Search for the cell housing the specified text and yield its [x, y] center coordinate. 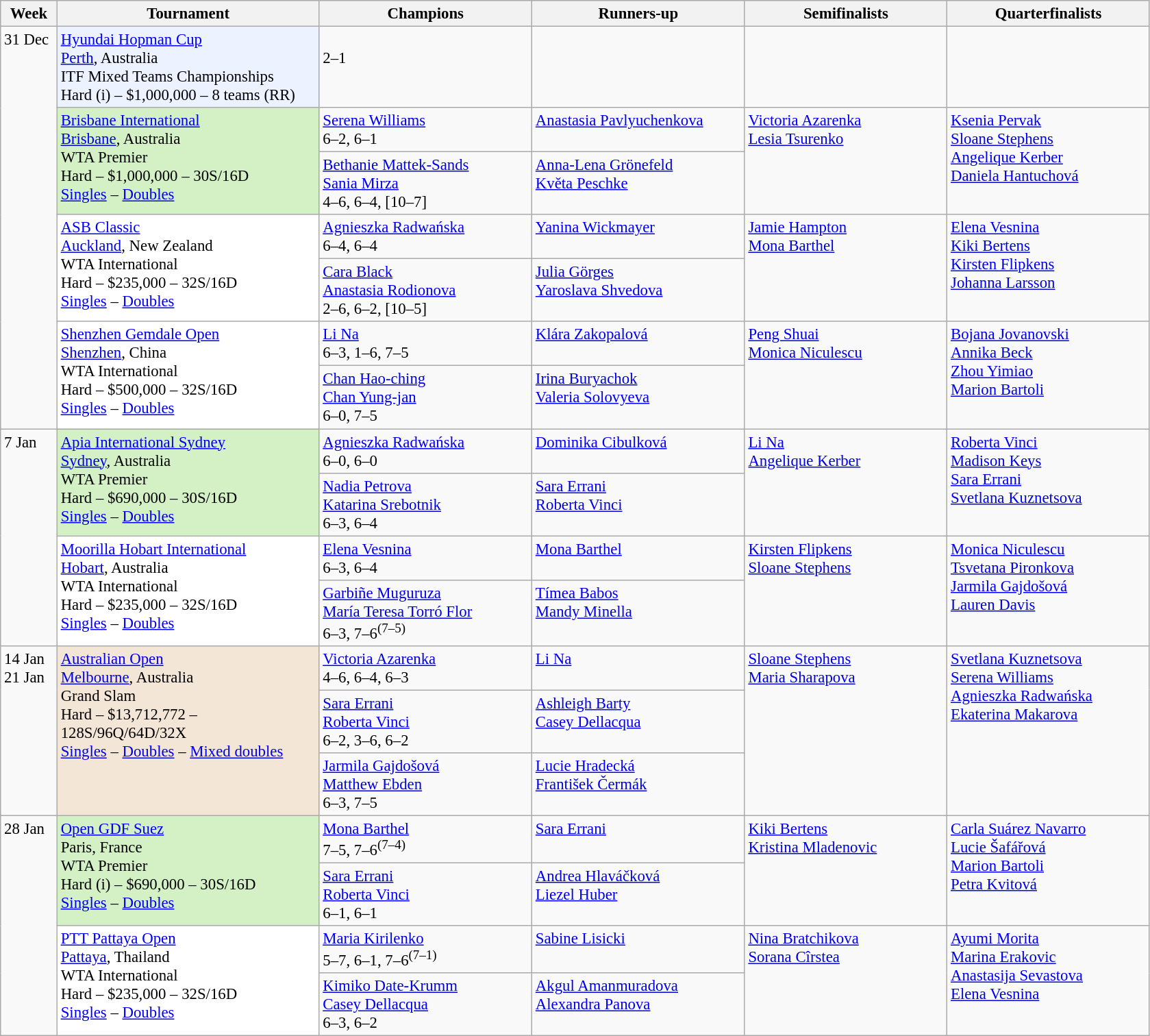
Mona Barthel [638, 558]
Klára Zakopalová [638, 344]
Monica Niculescu Tsvetana Pironkova Jarmila Gajdošová Lauren Davis [1049, 591]
Open GDF SuezParis, FranceWTA PremierHard (i) – $690,000 – 30S/16DSingles – Doubles [188, 870]
Kimiko Date-Krumm Casey Dellacqua 6–3, 6–2 [426, 1004]
Andrea Hlaváčková Liezel Huber [638, 895]
14 Jan 21 Jan [29, 731]
Li Na Angelique Kerber [846, 482]
Victoria Azarenka 4–6, 6–4, 6–3 [426, 669]
Li Na6–3, 1–6, 7–5 [426, 344]
2–1 [426, 67]
Cara Black Anastasia Rodionova2–6, 6–2, [10–5] [426, 291]
Nina Bratchikova Sorana Cîrstea [846, 981]
28 Jan [29, 926]
Apia International SydneySydney, AustraliaWTA PremierHard – $690,000 – 30S/16D Singles – Doubles [188, 482]
Li Na [638, 669]
Week [29, 14]
Quarterfinalists [1049, 14]
Champions [426, 14]
Garbiñe Muguruza María Teresa Torró Flor6–3, 7–6(7–5) [426, 613]
Sara Errani Roberta Vinci 6–1, 6–1 [426, 895]
Svetlana Kuznetsova Serena Williams Agnieszka Radwańska Ekaterina Makarova [1049, 731]
Brisbane InternationalBrisbane, AustraliaWTA PremierHard – $1,000,000 – 30S/16D Singles – Doubles [188, 161]
Tournament [188, 14]
Dominika Cibulková [638, 451]
Runners-up [638, 14]
Lucie Hradecká František Čermák [638, 785]
Hyundai Hopman CupPerth, AustraliaITF Mixed Teams ChampionshipsHard (i) – $1,000,000 – 8 teams (RR) [188, 67]
Agnieszka Radwańska 6–0, 6–0 [426, 451]
Tímea Babos Mandy Minella [638, 613]
Semifinalists [846, 14]
Kirsten Flipkens Sloane Stephens [846, 591]
Sara Errani Roberta Vinci 6–2, 3–6, 6–2 [426, 721]
Victoria Azarenka Lesia Tsurenko [846, 161]
Mona Barthel 7–5, 7–6(7–4) [426, 839]
Sara Errani Roberta Vinci [638, 504]
Kiki Bertens Kristina Mladenovic [846, 870]
31 Dec [29, 227]
Nadia Petrova Katarina Srebotnik6–3, 6–4 [426, 504]
Peng Shuai Monica Niculescu [846, 375]
Bojana Jovanovski Annika Beck Zhou Yimiao Marion Bartoli [1049, 375]
Anna-Lena Grönefeld Květa Peschke [638, 184]
Ayumi Morita Marina Erakovic Anastasija Sevastova Elena Vesnina [1049, 981]
Jamie Hampton Mona Barthel [846, 268]
Maria Kirilenko 5–7, 6–1, 7–6(7–1) [426, 950]
Shenzhen Gemdale OpenShenzhen, ChinaWTA InternationalHard – $500,000 – 32S/16DSingles – Doubles [188, 375]
PTT Pattaya OpenPattaya, ThailandWTA InternationalHard – $235,000 – 32S/16DSingles – Doubles [188, 981]
Akgul Amanmuradova Alexandra Panova [638, 1004]
Roberta Vinci Madison Keys Sara Errani Svetlana Kuznetsova [1049, 482]
Bethanie Mattek-Sands Sania Mirza4–6, 6–4, [10–7] [426, 184]
Chan Hao-ching Chan Yung-jan6–0, 7–5 [426, 397]
Carla Suárez Navarro Lucie Šafářová Marion Bartoli Petra Kvitová [1049, 870]
Ashleigh Barty Casey Dellacqua [638, 721]
Anastasia Pavlyuchenkova [638, 130]
7 Jan [29, 537]
Ksenia Pervak Sloane Stephens Angelique Kerber Daniela Hantuchová [1049, 161]
Julia Görges Yaroslava Shvedova [638, 291]
Moorilla Hobart InternationalHobart, AustraliaWTA InternationalHard – $235,000 – 32S/16D Singles – Doubles [188, 591]
Yanina Wickmayer [638, 237]
Serena Williams6–2, 6–1 [426, 130]
Elena Vesnina Kiki Bertens Kirsten Flipkens Johanna Larsson [1049, 268]
Australian OpenMelbourne, AustraliaGrand SlamHard – $13,712,772 –128S/96Q/64D/32XSingles – Doubles – Mixed doubles [188, 731]
Agnieszka Radwańska 6–4, 6–4 [426, 237]
Sara Errani [638, 839]
Sloane Stephens Maria Sharapova [846, 731]
Sabine Lisicki [638, 950]
Irina Buryachok Valeria Solovyeva [638, 397]
Jarmila Gajdošová Matthew Ebden 6–3, 7–5 [426, 785]
Elena Vesnina 6–3, 6–4 [426, 558]
ASB ClassicAuckland, New ZealandWTA InternationalHard – $235,000 – 32S/16DSingles – Doubles [188, 268]
